Return the [x, y] coordinate for the center point of the cell that contains the specified text.  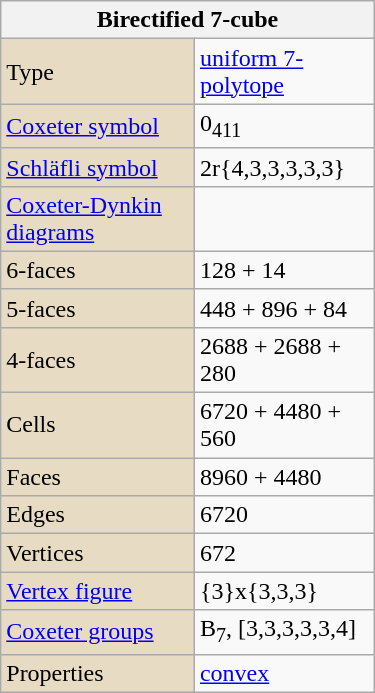
uniform 7-polytope [284, 72]
convex [284, 673]
Type [98, 72]
2r{4,3,3,3,3,3} [284, 167]
Schläfli symbol [98, 167]
Vertex figure [98, 591]
Edges [98, 515]
448 + 896 + 84 [284, 308]
8960 + 4480 [284, 477]
Birectified 7-cube [188, 20]
5-faces [98, 308]
6720 + 4480 + 560 [284, 426]
Coxeter-Dynkin diagrams [98, 218]
Coxeter symbol [98, 126]
128 + 14 [284, 270]
4-faces [98, 360]
Properties [98, 673]
6720 [284, 515]
Coxeter groups [98, 632]
{3}x{3,3,3} [284, 591]
2688 + 2688 + 280 [284, 360]
672 [284, 553]
B7, [3,3,3,3,3,4] [284, 632]
Faces [98, 477]
0411 [284, 126]
6-faces [98, 270]
Cells [98, 426]
Vertices [98, 553]
